From the cell containing the given text, extract its center point as [x, y] coordinate. 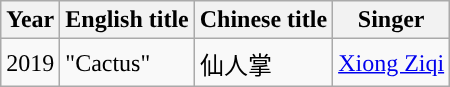
"Cactus" [127, 62]
English title [127, 20]
Year [30, 20]
Singer [392, 20]
仙人掌 [263, 62]
2019 [30, 62]
Xiong Ziqi [392, 62]
Chinese title [263, 20]
